Find where the given text appears and provide that cell's center as [x, y] coordinate. 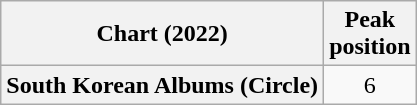
Peakposition [370, 34]
South Korean Albums (Circle) [162, 85]
6 [370, 85]
Chart (2022) [162, 34]
